Find where the given text appears and provide that cell's center as [x, y] coordinate. 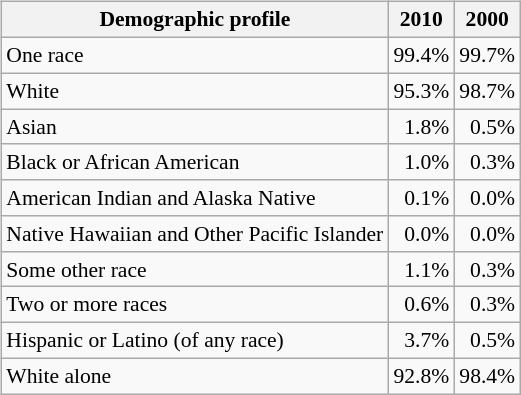
92.8% [421, 376]
American Indian and Alaska Native [194, 198]
White [194, 91]
Native Hawaiian and Other Pacific Islander [194, 234]
1.0% [421, 162]
0.6% [421, 305]
Two or more races [194, 305]
0.1% [421, 198]
99.7% [487, 55]
3.7% [421, 340]
Hispanic or Latino (of any race) [194, 340]
95.3% [421, 91]
Black or African American [194, 162]
Asian [194, 127]
99.4% [421, 55]
Some other race [194, 269]
98.7% [487, 91]
One race [194, 55]
1.8% [421, 127]
2000 [487, 20]
White alone [194, 376]
Demographic profile [194, 20]
2010 [421, 20]
98.4% [487, 376]
1.1% [421, 269]
